Capture the cell that displays the provided text and extract its (X, Y) central coordinate. 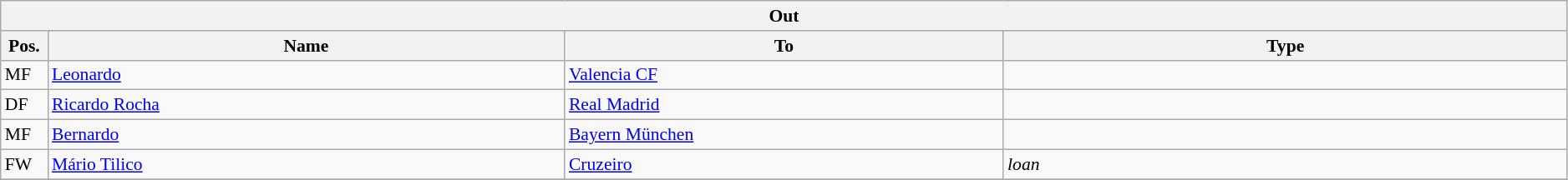
Ricardo Rocha (306, 105)
FW (24, 164)
Pos. (24, 46)
Name (306, 46)
Out (784, 16)
Valencia CF (784, 75)
Type (1285, 46)
Cruzeiro (784, 164)
Leonardo (306, 75)
Bayern München (784, 135)
DF (24, 105)
Bernardo (306, 135)
Real Madrid (784, 105)
Mário Tilico (306, 164)
To (784, 46)
loan (1285, 164)
